Search for the cell housing the specified text and yield its [x, y] center coordinate. 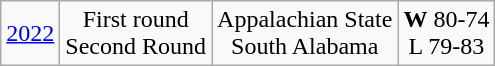
First roundSecond Round [136, 34]
2022 [30, 34]
W 80-74L 79-83 [446, 34]
Appalachian StateSouth Alabama [305, 34]
